Identify which cell holds the provided text, then report its [X, Y] central coordinate. 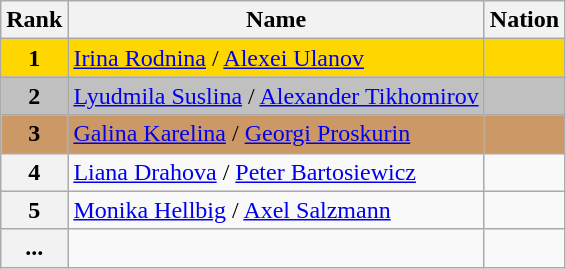
5 [34, 210]
3 [34, 134]
Liana Drahova / Peter Bartosiewicz [276, 172]
Monika Hellbig / Axel Salzmann [276, 210]
1 [34, 58]
Galina Karelina / Georgi Proskurin [276, 134]
Nation [524, 20]
Lyudmila Suslina / Alexander Tikhomirov [276, 96]
... [34, 248]
2 [34, 96]
Name [276, 20]
4 [34, 172]
Rank [34, 20]
Irina Rodnina / Alexei Ulanov [276, 58]
